Find where the given text appears and provide that cell's center as (x, y) coordinate. 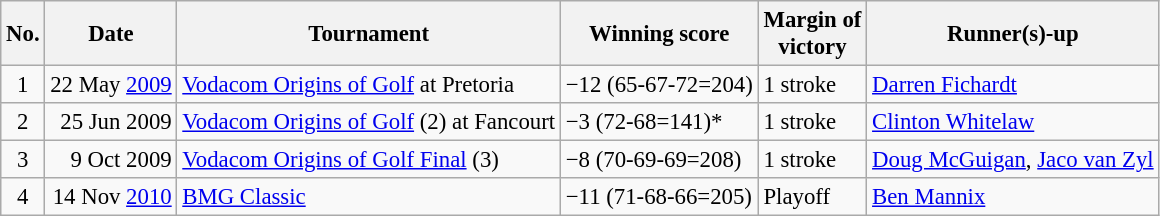
Vodacom Origins of Golf Final (3) (368, 160)
Darren Fichardt (1013, 85)
3 (23, 160)
2 (23, 122)
−8 (70-69-69=208) (659, 160)
Doug McGuigan, Jaco van Zyl (1013, 160)
Date (111, 34)
4 (23, 197)
25 Jun 2009 (111, 122)
22 May 2009 (111, 85)
1 (23, 85)
14 Nov 2010 (111, 197)
BMG Classic (368, 197)
−12 (65-67-72=204) (659, 85)
Runner(s)-up (1013, 34)
Clinton Whitelaw (1013, 122)
9 Oct 2009 (111, 160)
Tournament (368, 34)
Vodacom Origins of Golf (2) at Fancourt (368, 122)
Ben Mannix (1013, 197)
No. (23, 34)
−3 (72-68=141)* (659, 122)
Vodacom Origins of Golf at Pretoria (368, 85)
Margin ofvictory (812, 34)
Winning score (659, 34)
Playoff (812, 197)
−11 (71-68-66=205) (659, 197)
